Scan for the cell matching the given text and deliver its (X, Y) coordinate at center. 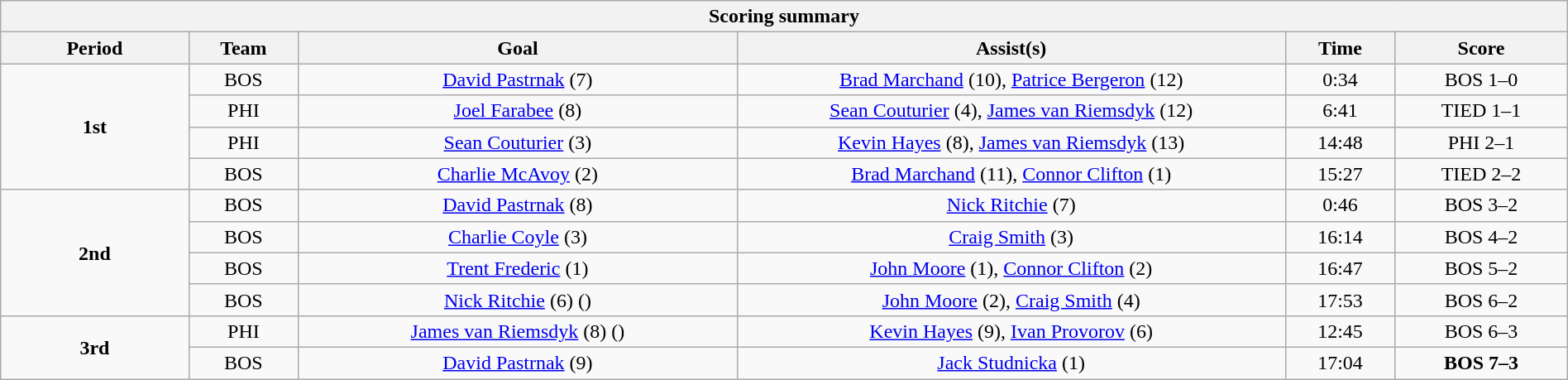
Trent Frederic (1) (518, 268)
BOS 6–2 (1481, 300)
David Pastrnak (7) (518, 79)
David Pastrnak (8) (518, 205)
Sean Couturier (3) (518, 142)
Craig Smith (3) (1011, 237)
Period (94, 48)
2nd (94, 253)
Kevin Hayes (9), Ivan Provorov (6) (1011, 331)
17:53 (1340, 300)
John Moore (1), Connor Clifton (2) (1011, 268)
Brad Marchand (11), Connor Clifton (1) (1011, 174)
Sean Couturier (4), James van Riemsdyk (12) (1011, 111)
Time (1340, 48)
Scoring summary (784, 17)
BOS 6–3 (1481, 331)
BOS 4–2 (1481, 237)
17:04 (1340, 363)
James van Riemsdyk (8) () (518, 331)
Team (243, 48)
12:45 (1340, 331)
Kevin Hayes (8), James van Riemsdyk (13) (1011, 142)
Joel Farabee (8) (518, 111)
Charlie Coyle (3) (518, 237)
6:41 (1340, 111)
16:14 (1340, 237)
PHI 2–1 (1481, 142)
0:34 (1340, 79)
Score (1481, 48)
15:27 (1340, 174)
Nick Ritchie (6) () (518, 300)
BOS 3–2 (1481, 205)
16:47 (1340, 268)
BOS 1–0 (1481, 79)
Nick Ritchie (7) (1011, 205)
David Pastrnak (9) (518, 363)
14:48 (1340, 142)
Charlie McAvoy (2) (518, 174)
Assist(s) (1011, 48)
3rd (94, 347)
John Moore (2), Craig Smith (4) (1011, 300)
Goal (518, 48)
TIED 1–1 (1481, 111)
0:46 (1340, 205)
BOS 7–3 (1481, 363)
1st (94, 127)
Brad Marchand (10), Patrice Bergeron (12) (1011, 79)
TIED 2–2 (1481, 174)
Jack Studnicka (1) (1011, 363)
BOS 5–2 (1481, 268)
